Provide the (x, y) coordinate of the cell's center where the given text is located.  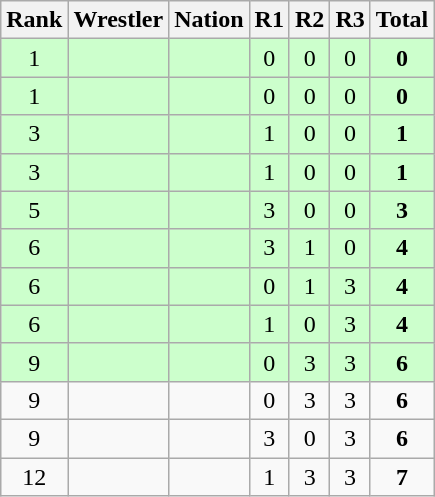
Rank (34, 20)
5 (34, 210)
R1 (269, 20)
Wrestler (118, 20)
12 (34, 477)
Nation (209, 20)
Total (402, 20)
R3 (350, 20)
7 (402, 477)
R2 (309, 20)
